Output the (x, y) coordinate of the center of the cell containing the given text.  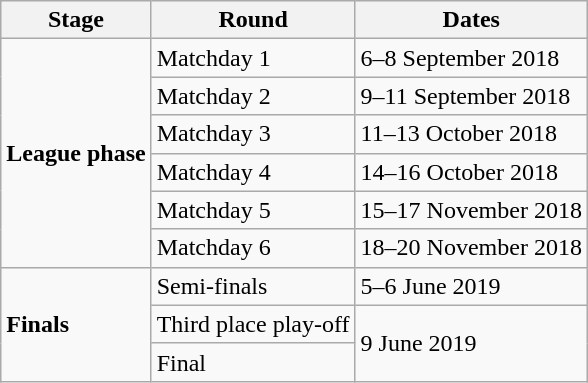
Semi-finals (253, 286)
6–8 September 2018 (471, 58)
11–13 October 2018 (471, 134)
Matchday 4 (253, 172)
Matchday 3 (253, 134)
9–11 September 2018 (471, 96)
14–16 October 2018 (471, 172)
Stage (76, 20)
9 June 2019 (471, 343)
Finals (76, 324)
Matchday 2 (253, 96)
Final (253, 362)
5–6 June 2019 (471, 286)
Matchday 1 (253, 58)
15–17 November 2018 (471, 210)
Matchday 5 (253, 210)
Third place play-off (253, 324)
Dates (471, 20)
18–20 November 2018 (471, 248)
Round (253, 20)
Matchday 6 (253, 248)
League phase (76, 153)
